Detect which cell encompasses the target text, then output its (X, Y) center coordinate. 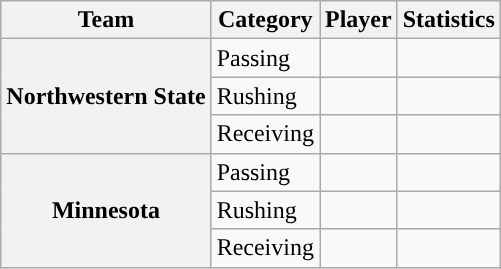
Northwestern State (106, 96)
Statistics (448, 20)
Category (265, 20)
Team (106, 20)
Minnesota (106, 210)
Player (359, 20)
